Pinpoint the cell where the given text exists, returning its [X, Y] midpoint coordinate. 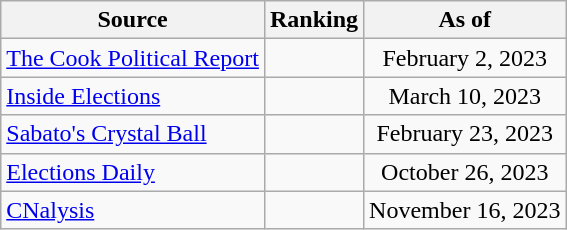
February 23, 2023 [465, 134]
November 16, 2023 [465, 210]
CNalysis [133, 210]
As of [465, 20]
Elections Daily [133, 172]
October 26, 2023 [465, 172]
March 10, 2023 [465, 96]
Inside Elections [133, 96]
Ranking [314, 20]
The Cook Political Report [133, 58]
February 2, 2023 [465, 58]
Sabato's Crystal Ball [133, 134]
Source [133, 20]
